Determine the [x, y] coordinate at the center of the cell enclosing the given text.  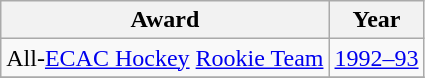
Award [165, 20]
Year [376, 20]
1992–93 [376, 58]
All-ECAC Hockey Rookie Team [165, 58]
